Extract the (X, Y) coordinate from the center of the cell holding the provided text.  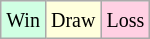
Draw (72, 20)
Win (24, 20)
Loss (126, 20)
